From the cell containing the given text, extract its center point as (x, y) coordinate. 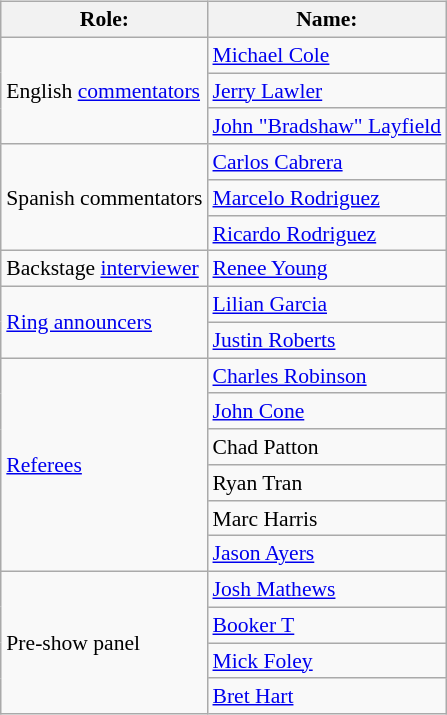
John "Bradshaw" Layfield (326, 126)
Role: (104, 20)
Spanish commentators (104, 198)
Backstage interviewer (104, 269)
Referees (104, 465)
Jason Ayers (326, 554)
Name: (326, 20)
English commentators (104, 90)
Bret Hart (326, 696)
Marcelo Rodriguez (326, 198)
Chad Patton (326, 447)
Lilian Garcia (326, 305)
Pre-show panel (104, 643)
Ryan Tran (326, 483)
Carlos Cabrera (326, 162)
Marc Harris (326, 518)
Justin Roberts (326, 340)
Ring announcers (104, 322)
Ricardo Rodriguez (326, 233)
Charles Robinson (326, 376)
Booker T (326, 625)
Michael Cole (326, 55)
John Cone (326, 411)
Josh Mathews (326, 590)
Jerry Lawler (326, 91)
Renee Young (326, 269)
Mick Foley (326, 661)
